Extract the [x, y] coordinate from the center of the cell holding the provided text.  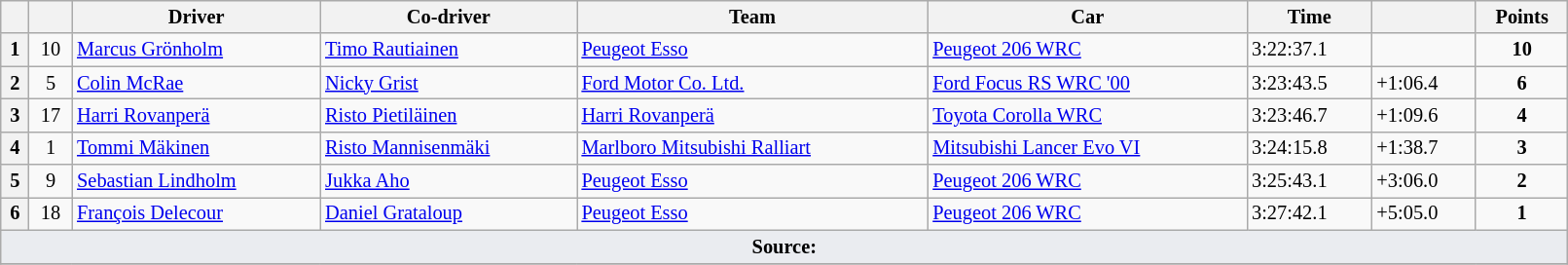
Team [753, 17]
Tommi Mäkinen [197, 148]
Sebastian Lindholm [197, 181]
3:23:43.5 [1309, 83]
3:25:43.1 [1309, 181]
Source: [784, 246]
Toyota Corolla WRC [1087, 115]
+1:38.7 [1425, 148]
+1:09.6 [1425, 115]
17 [51, 115]
Ford Focus RS WRC '00 [1087, 83]
Risto Pietiläinen [448, 115]
3:23:46.7 [1309, 115]
Mitsubishi Lancer Evo VI [1087, 148]
Co-driver [448, 17]
Points [1521, 17]
9 [51, 181]
Daniel Grataloup [448, 213]
+3:06.0 [1425, 181]
Marcus Grönholm [197, 50]
François Delecour [197, 213]
Time [1309, 17]
3:27:42.1 [1309, 213]
Ford Motor Co. Ltd. [753, 83]
Car [1087, 17]
Risto Mannisenmäki [448, 148]
Marlboro Mitsubishi Ralliart [753, 148]
Jukka Aho [448, 181]
+1:06.4 [1425, 83]
3:24:15.8 [1309, 148]
Colin McRae [197, 83]
Driver [197, 17]
Timo Rautiainen [448, 50]
18 [51, 213]
Nicky Grist [448, 83]
+5:05.0 [1425, 213]
3:22:37.1 [1309, 50]
